Return the [x, y] coordinate for the center point of the cell that contains the specified text.  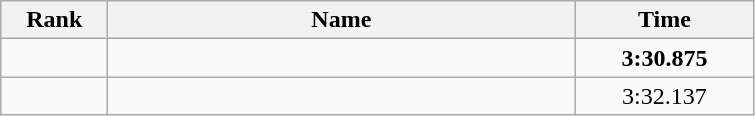
Rank [54, 20]
Time [664, 20]
Name [342, 20]
3:30.875 [664, 58]
3:32.137 [664, 96]
